Find where the given text appears and provide that cell's center as [x, y] coordinate. 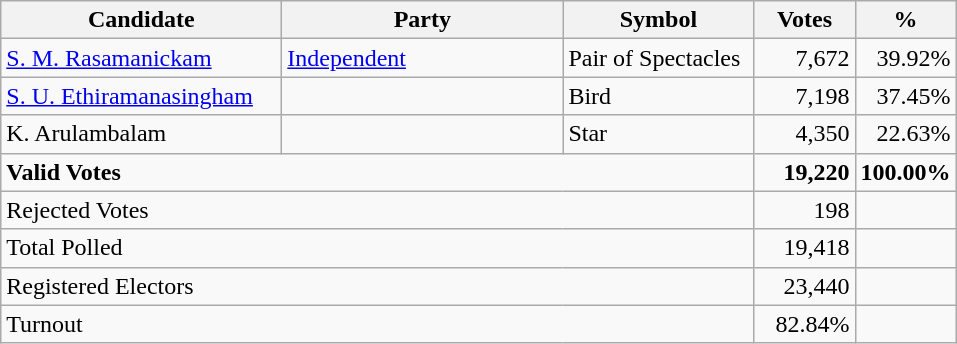
Independent [422, 58]
19,418 [804, 248]
Valid Votes [378, 172]
7,198 [804, 96]
Votes [804, 20]
Bird [658, 96]
S. M. Rasamanickam [142, 58]
7,672 [804, 58]
K. Arulambalam [142, 134]
Star [658, 134]
Total Polled [378, 248]
% [906, 20]
Candidate [142, 20]
23,440 [804, 286]
Party [422, 20]
39.92% [906, 58]
Turnout [378, 324]
4,350 [804, 134]
S. U. Ethiramanasingham [142, 96]
19,220 [804, 172]
Pair of Spectacles [658, 58]
100.00% [906, 172]
Registered Electors [378, 286]
82.84% [804, 324]
198 [804, 210]
Rejected Votes [378, 210]
Symbol [658, 20]
22.63% [906, 134]
37.45% [906, 96]
